Scan for the cell matching the given text and deliver its (x, y) coordinate at center. 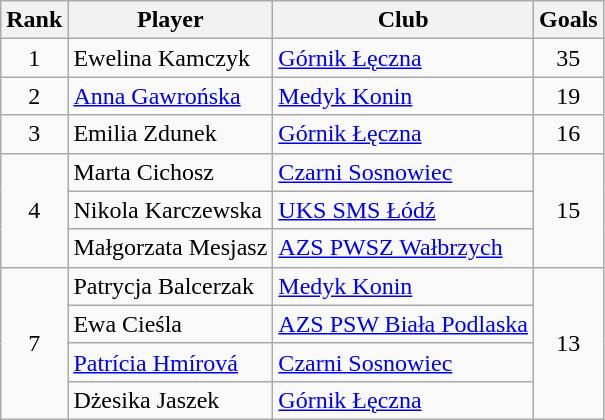
Małgorzata Mesjasz (170, 248)
13 (568, 343)
Nikola Karczewska (170, 210)
Goals (568, 20)
Club (404, 20)
2 (34, 96)
15 (568, 210)
Emilia Zdunek (170, 134)
16 (568, 134)
UKS SMS Łódź (404, 210)
Patrícia Hmírová (170, 362)
Dżesika Jaszek (170, 400)
Patrycja Balcerzak (170, 286)
AZS PSW Biała Podlaska (404, 324)
Ewa Cieśla (170, 324)
19 (568, 96)
3 (34, 134)
Marta Cichosz (170, 172)
Anna Gawrońska (170, 96)
35 (568, 58)
Ewelina Kamczyk (170, 58)
1 (34, 58)
4 (34, 210)
AZS PWSZ Wałbrzych (404, 248)
Player (170, 20)
Rank (34, 20)
7 (34, 343)
